Determine the [x, y] coordinate at the center of the cell enclosing the given text.  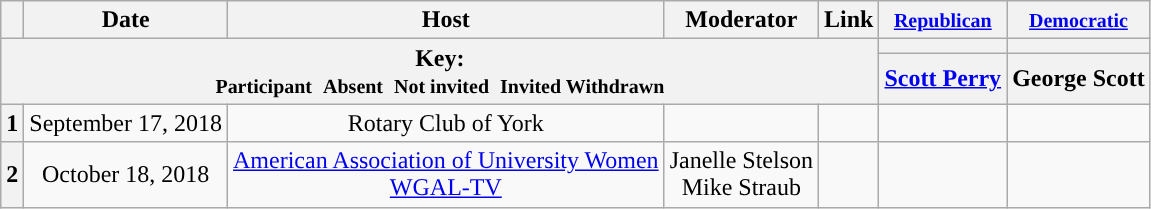
Scott Perry [943, 78]
George Scott [1079, 78]
Moderator [741, 20]
American Association of University WomenWGAL-TV [446, 174]
Republican [943, 20]
September 17, 2018 [126, 123]
Host [446, 20]
Link [849, 20]
Rotary Club of York [446, 123]
Democratic [1079, 20]
Janelle StelsonMike Straub [741, 174]
Date [126, 20]
1 [12, 123]
2 [12, 174]
Key: Participant Absent Not invited Invited Withdrawn [440, 72]
October 18, 2018 [126, 174]
